Return the [X, Y] coordinate for the center point of the cell that contains the specified text.  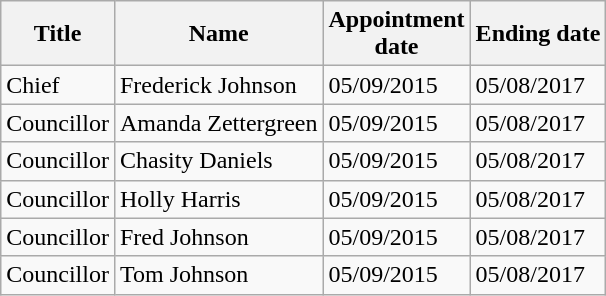
Ending date [538, 34]
Fred Johnson [218, 237]
Title [58, 34]
Chief [58, 85]
Chasity Daniels [218, 161]
Tom Johnson [218, 275]
Amanda Zettergreen [218, 123]
Holly Harris [218, 199]
Name [218, 34]
Appointmentdate [396, 34]
Frederick Johnson [218, 85]
